Identify which cell holds the provided text, then report its [X, Y] central coordinate. 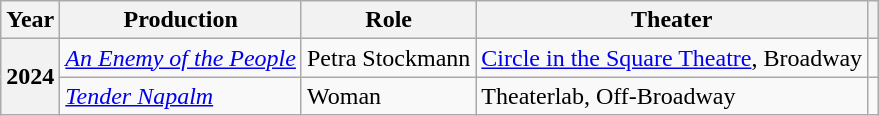
Role [388, 20]
Theater [672, 20]
Theaterlab, Off-Broadway [672, 96]
Year [30, 20]
Production [181, 20]
Circle in the Square Theatre, Broadway [672, 58]
An Enemy of the People [181, 58]
Tender Napalm [181, 96]
Petra Stockmann [388, 58]
Woman [388, 96]
2024 [30, 77]
